Provide the [x, y] coordinate of the cell's center where the given text is located.  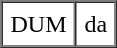
da [96, 24]
DUM [39, 24]
